For the text-containing cell, return its midpoint in (X, Y) coordinate format. 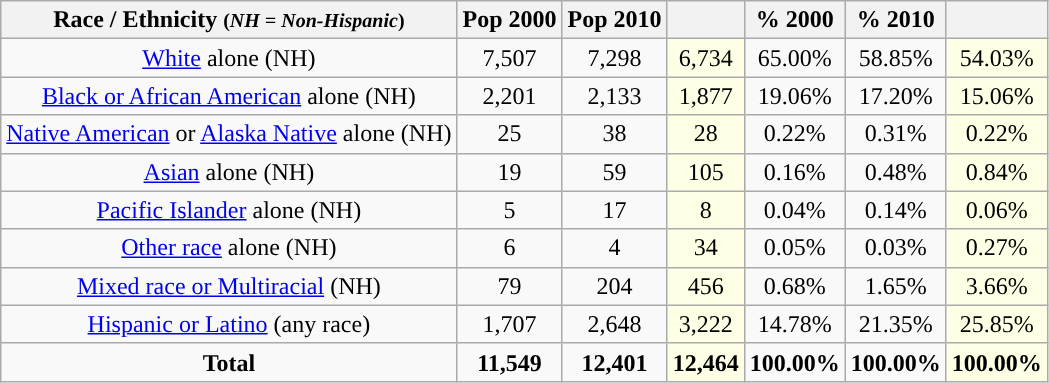
19.06% (794, 96)
15.06% (996, 96)
25 (510, 134)
0.14% (896, 210)
17 (614, 210)
17.20% (896, 96)
0.03% (896, 248)
0.05% (794, 248)
8 (706, 210)
14.78% (794, 324)
1.65% (896, 286)
3.66% (996, 286)
105 (706, 172)
58.85% (896, 58)
0.27% (996, 248)
12,401 (614, 362)
54.03% (996, 58)
Total (229, 362)
Other race alone (NH) (229, 248)
0.31% (896, 134)
2,201 (510, 96)
34 (706, 248)
Native American or Alaska Native alone (NH) (229, 134)
1,707 (510, 324)
Pop 2010 (614, 20)
12,464 (706, 362)
28 (706, 134)
456 (706, 286)
59 (614, 172)
4 (614, 248)
0.04% (794, 210)
25.85% (996, 324)
1,877 (706, 96)
6 (510, 248)
% 2000 (794, 20)
Race / Ethnicity (NH = Non-Hispanic) (229, 20)
11,549 (510, 362)
7,298 (614, 58)
2,648 (614, 324)
2,133 (614, 96)
Asian alone (NH) (229, 172)
Mixed race or Multiracial (NH) (229, 286)
0.06% (996, 210)
White alone (NH) (229, 58)
3,222 (706, 324)
38 (614, 134)
Hispanic or Latino (any race) (229, 324)
79 (510, 286)
19 (510, 172)
21.35% (896, 324)
65.00% (794, 58)
6,734 (706, 58)
Pacific Islander alone (NH) (229, 210)
5 (510, 210)
0.16% (794, 172)
0.48% (896, 172)
% 2010 (896, 20)
204 (614, 286)
0.68% (794, 286)
7,507 (510, 58)
Pop 2000 (510, 20)
0.84% (996, 172)
Black or African American alone (NH) (229, 96)
